Return the [x, y] coordinate for the center point of the cell that contains the specified text.  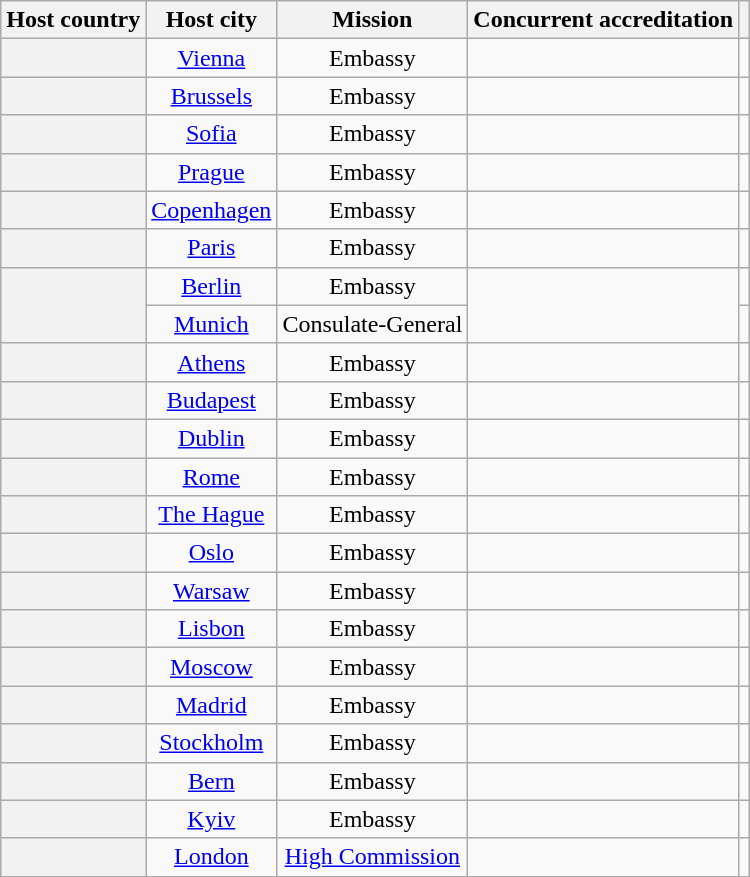
Copenhagen [212, 210]
Consulate-General [372, 324]
Lisbon [212, 629]
Concurrent accreditation [604, 20]
Bern [212, 781]
Prague [212, 172]
Kyiv [212, 819]
Sofia [212, 134]
Athens [212, 362]
The Hague [212, 515]
Brussels [212, 96]
Host city [212, 20]
Mission [372, 20]
High Commission [372, 857]
Dublin [212, 438]
Vienna [212, 58]
Rome [212, 477]
Madrid [212, 705]
Berlin [212, 286]
Munich [212, 324]
London [212, 857]
Warsaw [212, 591]
Budapest [212, 400]
Oslo [212, 553]
Moscow [212, 667]
Paris [212, 248]
Host country [74, 20]
Stockholm [212, 743]
